Capture the cell that displays the provided text and extract its [X, Y] central coordinate. 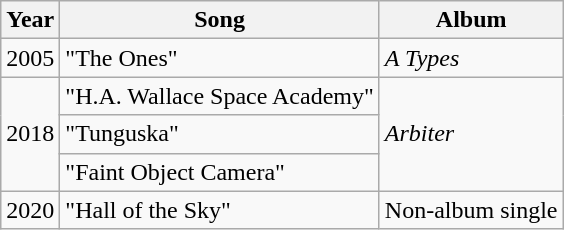
Song [220, 20]
"The Ones" [220, 58]
"Hall of the Sky" [220, 210]
"H.A. Wallace Space Academy" [220, 96]
Album [471, 20]
2020 [30, 210]
Arbiter [471, 134]
2018 [30, 134]
"Faint Object Camera" [220, 172]
A Types [471, 58]
"Tunguska" [220, 134]
Year [30, 20]
Non-album single [471, 210]
2005 [30, 58]
